Identify which cell holds the provided text, then report its [X, Y] central coordinate. 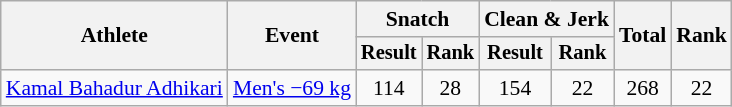
Event [292, 36]
Athlete [114, 36]
Kamal Bahadur Adhikari [114, 88]
Snatch [418, 19]
154 [515, 88]
Total [642, 36]
Men's −69 kg [292, 88]
114 [389, 88]
28 [451, 88]
268 [642, 88]
Clean & Jerk [546, 19]
